Provide the [X, Y] coordinate of the cell's center where the given text is located.  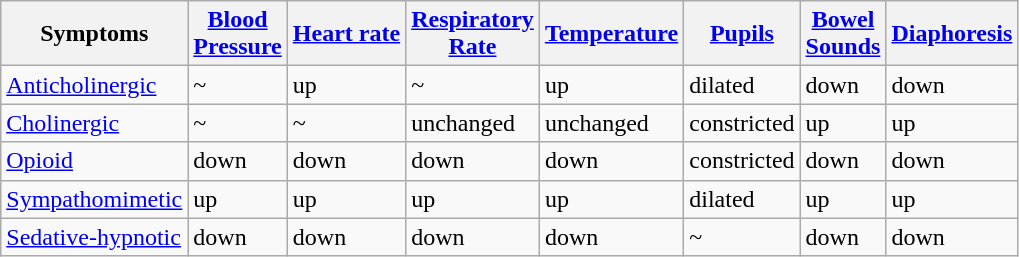
Anticholinergic [94, 85]
Sympathomimetic [94, 199]
RespiratoryRate [473, 34]
BowelSounds [843, 34]
BloodPressure [238, 34]
Cholinergic [94, 123]
Sedative-hypnotic [94, 237]
Temperature [611, 34]
Opioid [94, 161]
Diaphoresis [952, 34]
Pupils [742, 34]
Heart rate [346, 34]
Symptoms [94, 34]
